Find where the given text appears and provide that cell's center as [x, y] coordinate. 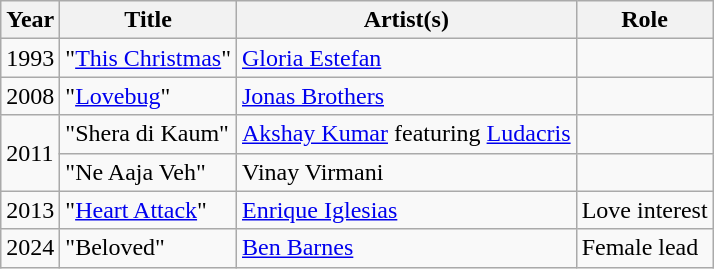
Vinay Virmani [406, 172]
2013 [30, 210]
2024 [30, 248]
"Lovebug" [148, 96]
Year [30, 20]
2011 [30, 153]
Enrique Iglesias [406, 210]
"Heart Attack" [148, 210]
1993 [30, 58]
"Ne Aaja Veh" [148, 172]
Role [644, 20]
Gloria Estefan [406, 58]
"Beloved" [148, 248]
2008 [30, 96]
"This Christmas" [148, 58]
Akshay Kumar featuring Ludacris [406, 134]
Female lead [644, 248]
Jonas Brothers [406, 96]
"Shera di Kaum" [148, 134]
Title [148, 20]
Love interest [644, 210]
Artist(s) [406, 20]
Ben Barnes [406, 248]
